Locate the cell with the specified text and output its [X, Y] center coordinate. 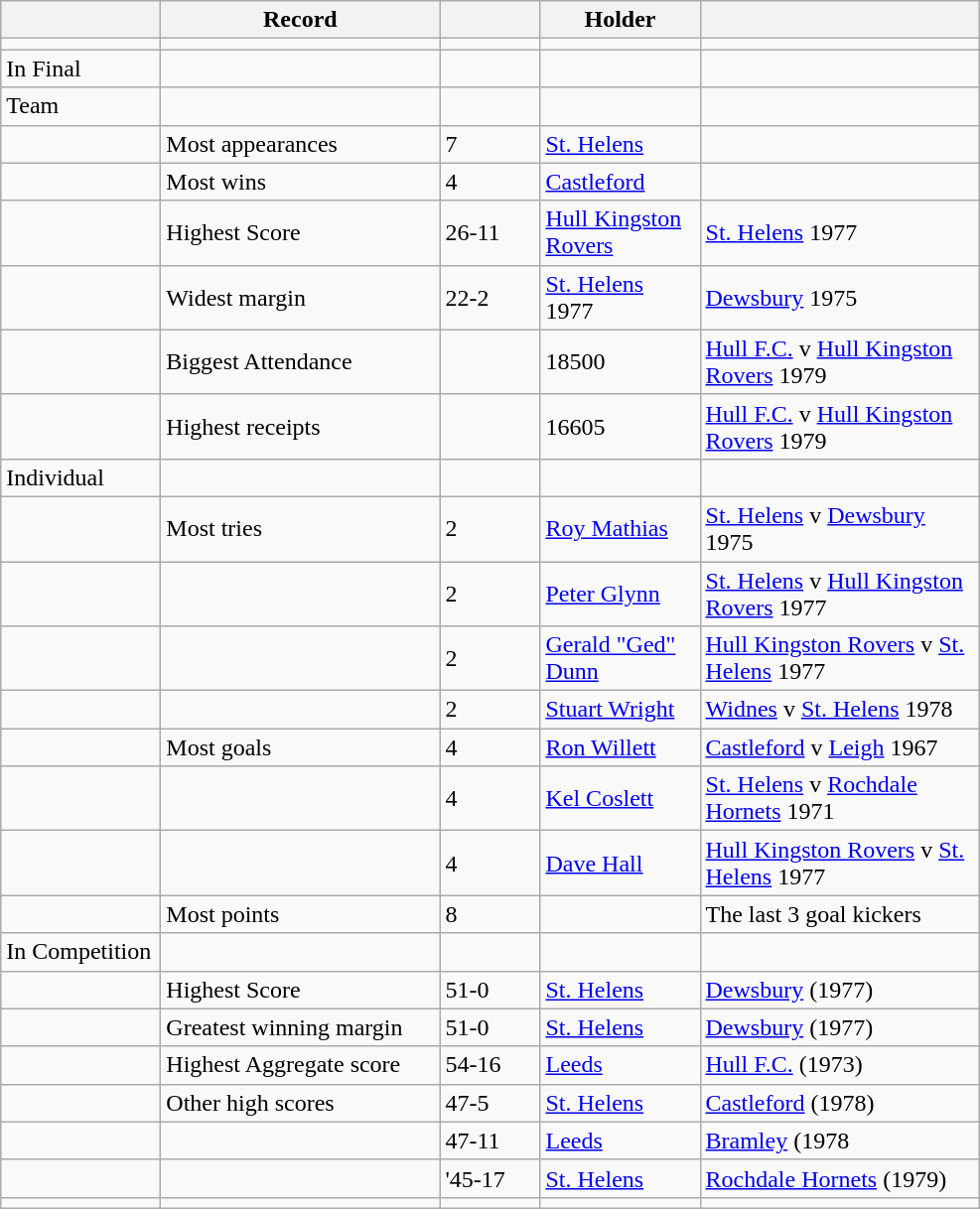
Stuart Wright [620, 710]
47-5 [490, 1103]
47-11 [490, 1141]
Most points [300, 914]
Peter Glynn [620, 594]
In Final [81, 68]
'45-17 [490, 1178]
Dave Hall [620, 864]
Most appearances [300, 144]
Most wins [300, 182]
Ron Willett [620, 747]
Dewsbury 1975 [840, 298]
Bramley (1978 [840, 1141]
St. Helens v Rochdale Hornets 1971 [840, 798]
Most goals [300, 747]
22-2 [490, 298]
Widest margin [300, 298]
Hull Kingston Rovers [620, 232]
Roy Mathias [620, 528]
St. Helens v Dewsbury 1975 [840, 528]
Team [81, 106]
18500 [620, 361]
Castleford [620, 182]
St. Helens v Hull Kingston Rovers 1977 [840, 594]
Gerald "Ged" Dunn [620, 659]
Castleford (1978) [840, 1103]
Highest Aggregate score [300, 1065]
8 [490, 914]
Record [300, 20]
Widnes v St. Helens 1978 [840, 710]
16605 [620, 427]
Castleford v Leigh 1967 [840, 747]
The last 3 goal kickers [840, 914]
Highest receipts [300, 427]
Rochdale Hornets (1979) [840, 1178]
Kel Coslett [620, 798]
Biggest Attendance [300, 361]
Hull F.C. (1973) [840, 1065]
Individual [81, 477]
7 [490, 144]
54-16 [490, 1065]
26-11 [490, 232]
Most tries [300, 528]
Other high scores [300, 1103]
Holder [620, 20]
In Competition [81, 952]
Greatest winning margin [300, 1027]
